Locate the cell with the specified text and output its [x, y] center coordinate. 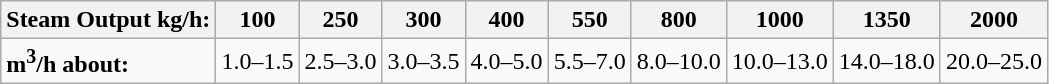
3.0–3.5 [424, 62]
800 [678, 20]
m3/h about: [108, 62]
1000 [780, 20]
4.0–5.0 [506, 62]
1.0–1.5 [258, 62]
550 [590, 20]
Steam Output kg/h: [108, 20]
1350 [886, 20]
8.0–10.0 [678, 62]
100 [258, 20]
2000 [994, 20]
14.0–18.0 [886, 62]
400 [506, 20]
20.0–25.0 [994, 62]
300 [424, 20]
10.0–13.0 [780, 62]
2.5–3.0 [340, 62]
5.5–7.0 [590, 62]
250 [340, 20]
